For the text-containing cell, return its midpoint in (x, y) coordinate format. 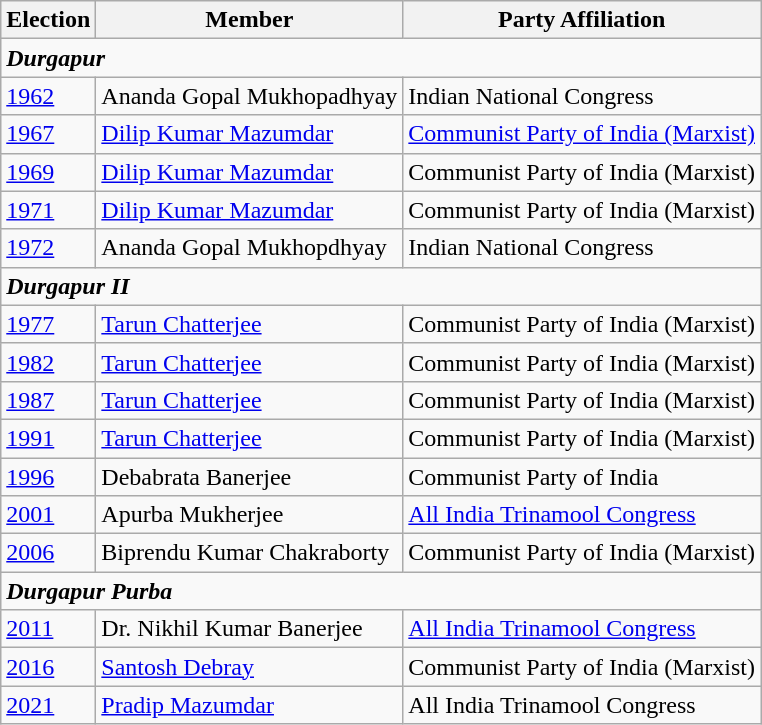
1996 (48, 477)
1972 (48, 248)
Debabrata Banerjee (250, 477)
1967 (48, 134)
1987 (48, 400)
Biprendu Kumar Chakraborty (250, 553)
1991 (48, 438)
2001 (48, 515)
Dr. Nikhil Kumar Banerjee (250, 629)
2021 (48, 705)
1962 (48, 96)
Party Affiliation (582, 20)
1982 (48, 362)
Pradip Mazumdar (250, 705)
1977 (48, 324)
Ananda Gopal Mukhopdhyay (250, 248)
Communist Party of India (582, 477)
1971 (48, 210)
Durgapur II (381, 286)
2016 (48, 667)
Member (250, 20)
2011 (48, 629)
Durgapur (381, 58)
Durgapur Purba (381, 591)
Ananda Gopal Mukhopadhyay (250, 96)
1969 (48, 172)
Apurba Mukherjee (250, 515)
Election (48, 20)
Santosh Debray (250, 667)
2006 (48, 553)
